Return (x, y) of the center of cell containing provided text 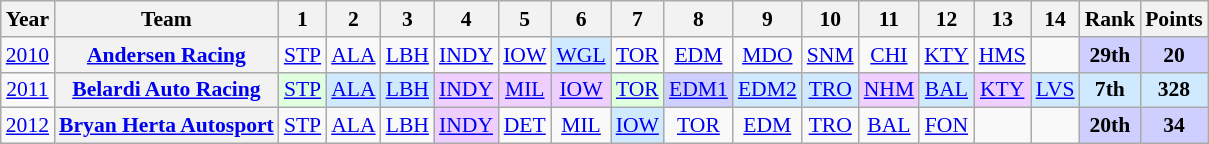
FON (946, 126)
328 (1174, 90)
LVS (1056, 90)
11 (890, 19)
WGL (580, 55)
DET (524, 126)
Points (1174, 19)
2010 (28, 55)
12 (946, 19)
9 (768, 19)
SNM (830, 55)
2011 (28, 90)
Team (166, 19)
6 (580, 19)
Andersen Racing (166, 55)
Bryan Herta Autosport (166, 126)
EDM2 (768, 90)
20 (1174, 55)
NHM (890, 90)
2 (353, 19)
4 (466, 19)
CHI (890, 55)
3 (408, 19)
EDM1 (698, 90)
29th (1110, 55)
13 (1002, 19)
HMS (1002, 55)
14 (1056, 19)
8 (698, 19)
Year (28, 19)
5 (524, 19)
10 (830, 19)
Belardi Auto Racing (166, 90)
1 (302, 19)
Rank (1110, 19)
2012 (28, 126)
MDO (768, 55)
20th (1110, 126)
7th (1110, 90)
7 (638, 19)
34 (1174, 126)
